Pinpoint the cell where the given text exists, returning its [x, y] midpoint coordinate. 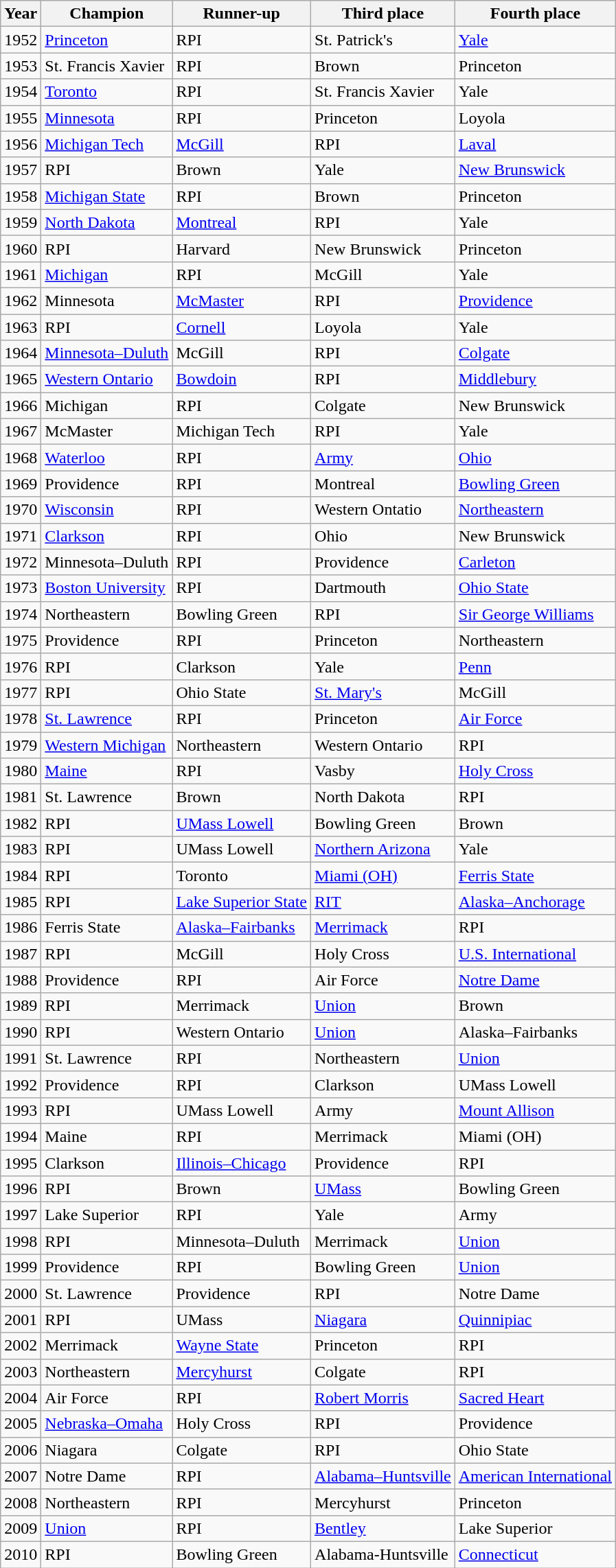
1993 [21, 1110]
1981 [21, 797]
Quinnipiac [535, 1320]
RIT [383, 902]
Wayne State [242, 1346]
Runner-up [242, 14]
1960 [21, 248]
Alaska–Anchorage [535, 902]
1953 [21, 66]
1987 [21, 954]
1997 [21, 1215]
2010 [21, 1554]
1965 [21, 379]
Robert Morris [383, 1398]
1992 [21, 1084]
1970 [21, 510]
1968 [21, 458]
1996 [21, 1189]
1975 [21, 640]
Year [21, 14]
Mount Allison [535, 1110]
Third place [383, 14]
1955 [21, 118]
Northern Arizona [383, 850]
Sir George Williams [535, 614]
U.S. International [535, 954]
2008 [21, 1502]
1971 [21, 536]
American International [535, 1476]
Illinois–Chicago [242, 1163]
Alabama–Huntsville [383, 1476]
1974 [21, 614]
1959 [21, 222]
Lake Superior State [242, 902]
1956 [21, 144]
1979 [21, 745]
Fourth place [535, 14]
1967 [21, 432]
Bentley [383, 1528]
Wisconsin [107, 510]
Bowdoin [242, 379]
Champion [107, 14]
St. Patrick's [383, 40]
1963 [21, 327]
1976 [21, 666]
1973 [21, 588]
1972 [21, 562]
2001 [21, 1320]
Vasby [383, 771]
1977 [21, 692]
1983 [21, 850]
1962 [21, 301]
1961 [21, 274]
Middlebury [535, 379]
2000 [21, 1294]
1994 [21, 1136]
1998 [21, 1241]
St. Mary's [383, 692]
2003 [21, 1372]
1966 [21, 406]
1995 [21, 1163]
Waterloo [107, 458]
1954 [21, 92]
Penn [535, 666]
Connecticut [535, 1554]
2009 [21, 1528]
2006 [21, 1450]
1985 [21, 902]
Alabama-Huntsville [383, 1554]
1986 [21, 928]
Nebraska–Omaha [107, 1424]
1980 [21, 771]
1999 [21, 1267]
1988 [21, 980]
Cornell [242, 327]
Laval [535, 144]
1964 [21, 353]
1991 [21, 1058]
Carleton [535, 562]
1958 [21, 196]
Western Michigan [107, 745]
2005 [21, 1424]
Western Ontatio [383, 510]
1984 [21, 876]
1990 [21, 1032]
Dartmouth [383, 588]
1989 [21, 1006]
2004 [21, 1398]
1978 [21, 718]
1969 [21, 484]
1957 [21, 170]
1952 [21, 40]
Michigan State [107, 196]
Boston University [107, 588]
1982 [21, 823]
2002 [21, 1346]
2007 [21, 1476]
Harvard [242, 248]
Sacred Heart [535, 1398]
